Find where the given text appears and provide that cell's center as [X, Y] coordinate. 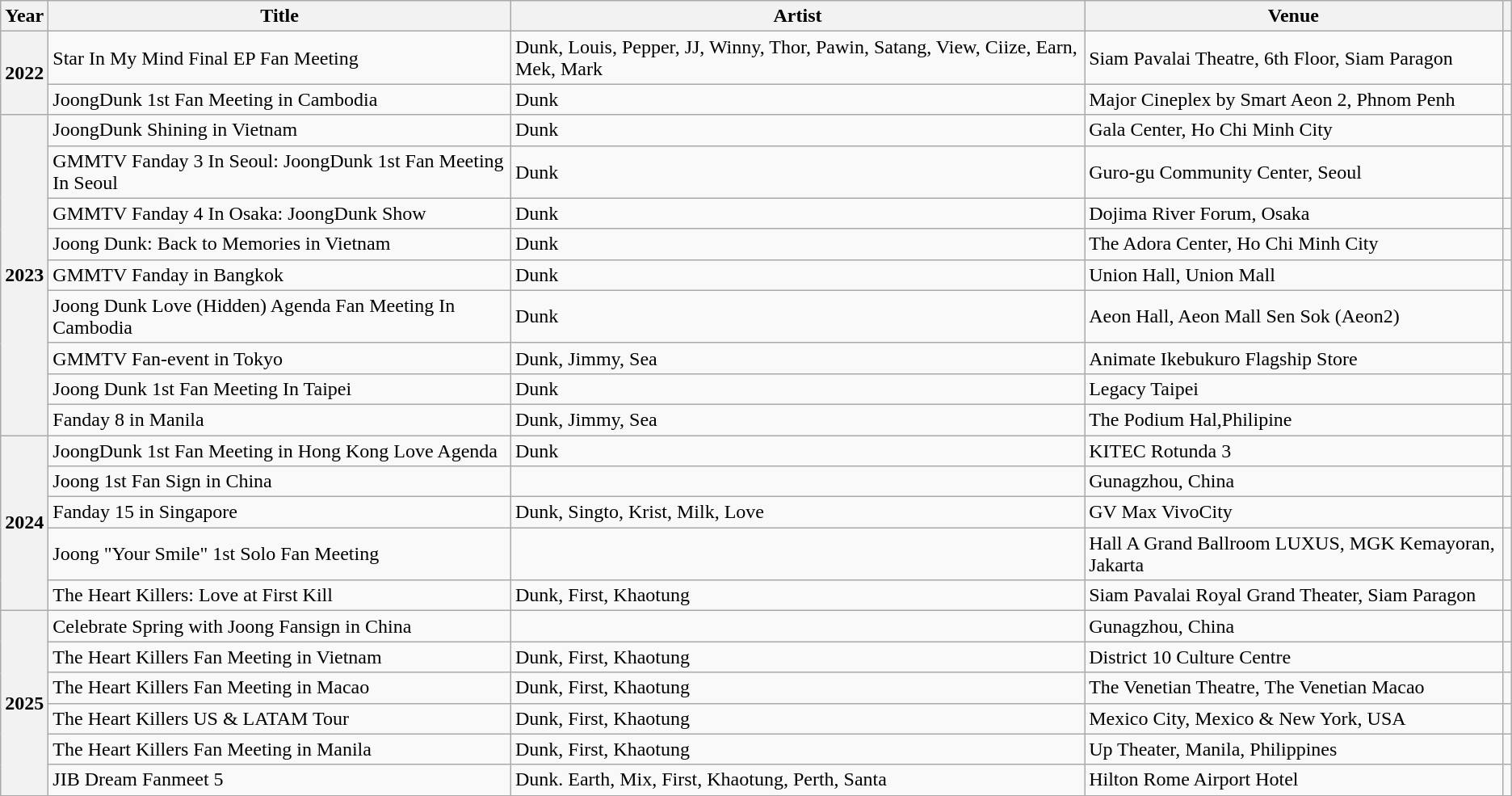
Celebrate Spring with Joong Fansign in China [279, 626]
Title [279, 16]
Mexico City, Mexico & New York, USA [1294, 718]
GMMTV Fanday in Bangkok [279, 275]
Aeon Hall, Aeon Mall Sen Sok (Aeon2) [1294, 317]
2022 [24, 73]
2024 [24, 522]
Gala Center, Ho Chi Minh City [1294, 130]
2023 [24, 275]
Guro-gu Community Center, Seoul [1294, 171]
Siam Pavalai Theatre, 6th Floor, Siam Paragon [1294, 58]
The Heart Killers Fan Meeting in Macao [279, 688]
2025 [24, 703]
The Heart Killers Fan Meeting in Vietnam [279, 657]
Hall A Grand Ballroom LUXUS, MGK Kemayoran, Jakarta [1294, 554]
GMMTV Fanday 4 In Osaka: JoongDunk Show [279, 213]
Union Hall, Union Mall [1294, 275]
Venue [1294, 16]
Dunk, Singto, Krist, Milk, Love [797, 512]
District 10 Culture Centre [1294, 657]
Joong Dunk Love (Hidden) Agenda Fan Meeting In Cambodia [279, 317]
Hilton Rome Airport Hotel [1294, 780]
Artist [797, 16]
Siam Pavalai Royal Grand Theater, Siam Paragon [1294, 596]
JoongDunk Shining in Vietnam [279, 130]
The Heart Killers Fan Meeting in Manila [279, 749]
The Heart Killers US & LATAM Tour [279, 718]
Dunk, Louis, Pepper, JJ, Winny, Thor, Pawin, Satang, View, Ciize, Earn, Mek, Mark [797, 58]
Up Theater, Manila, Philippines [1294, 749]
JoongDunk 1st Fan Meeting in Cambodia [279, 99]
Year [24, 16]
Joong "Your Smile" 1st Solo Fan Meeting [279, 554]
KITEC Rotunda 3 [1294, 450]
Fanday 15 in Singapore [279, 512]
Dojima River Forum, Osaka [1294, 213]
GV Max VivoCity [1294, 512]
The Adora Center, Ho Chi Minh City [1294, 244]
The Podium Hal,Philipine [1294, 419]
Fanday 8 in Manila [279, 419]
Legacy Taipei [1294, 389]
JIB Dream Fanmeet 5 [279, 780]
Joong Dunk 1st Fan Meeting In Taipei [279, 389]
GMMTV Fanday 3 In Seoul: JoongDunk 1st Fan Meeting In Seoul [279, 171]
Dunk. Earth, Mix, First, Khaotung, Perth, Santa [797, 780]
GMMTV Fan-event in Tokyo [279, 358]
Animate Ikebukuro Flagship Store [1294, 358]
Star In My Mind Final EP Fan Meeting [279, 58]
The Heart Killers: Love at First Kill [279, 596]
Joong Dunk: Back to Memories in Vietnam [279, 244]
JoongDunk 1st Fan Meeting in Hong Kong Love Agenda [279, 450]
Joong 1st Fan Sign in China [279, 482]
The Venetian Theatre, The Venetian Macao [1294, 688]
Major Cineplex by Smart Aeon 2, Phnom Penh [1294, 99]
